Pinpoint the cell where the given text exists, returning its (X, Y) midpoint coordinate. 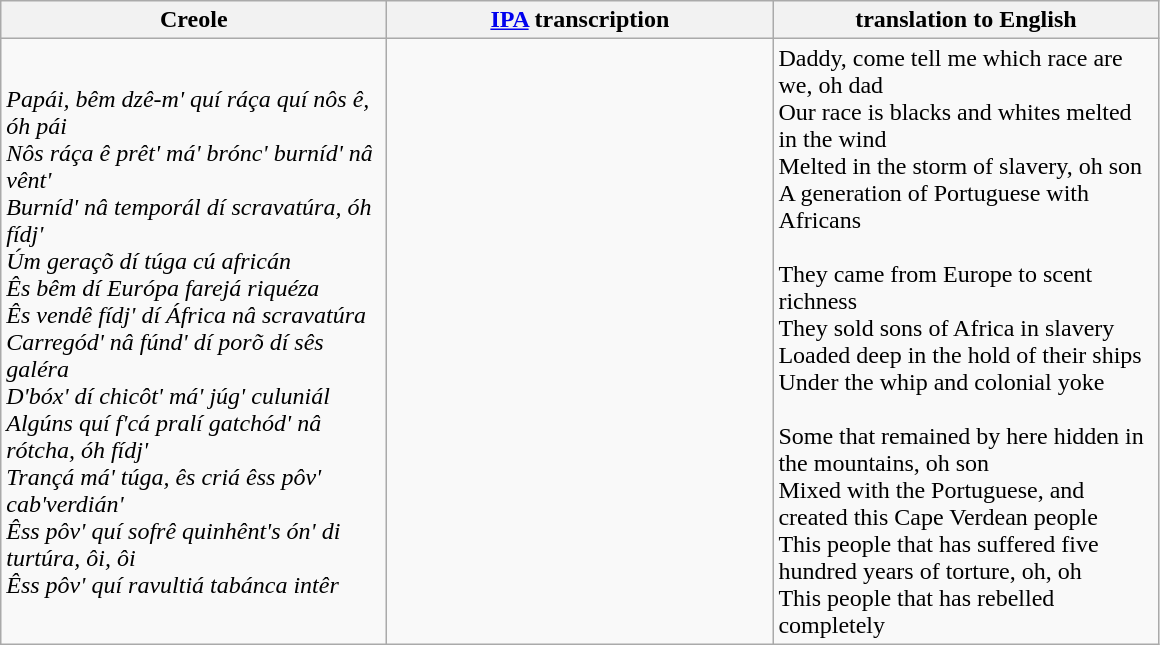
Creole (194, 20)
IPA transcription (580, 20)
translation to English (966, 20)
